From the cell containing the given text, extract its center point as (X, Y) coordinate. 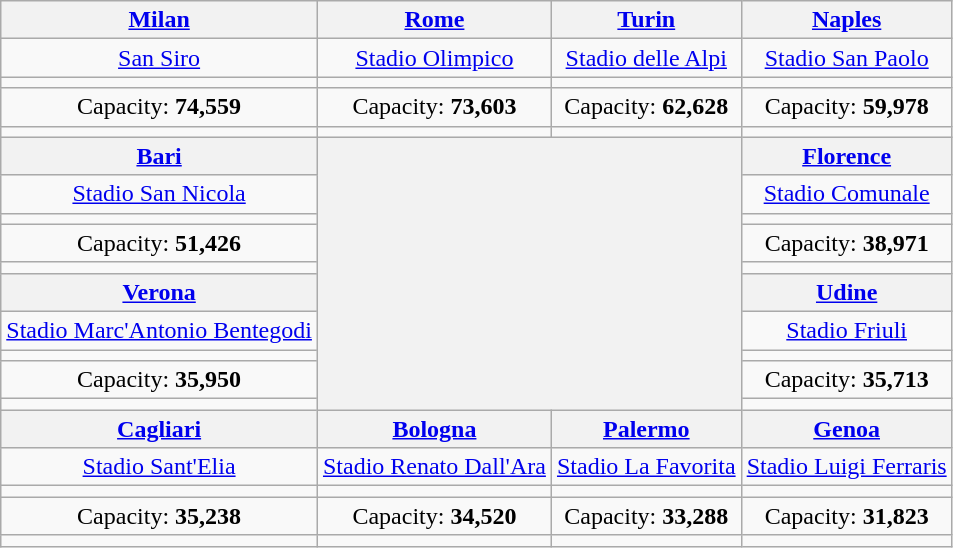
Cagliari (160, 429)
Capacity: 73,603 (434, 107)
Stadio La Favorita (646, 467)
Genoa (846, 429)
Turin (646, 20)
Stadio Sant'Elia (160, 467)
Capacity: 34,520 (434, 516)
Naples (846, 20)
Stadio Friuli (846, 330)
Stadio delle Alpi (646, 58)
Capacity: 31,823 (846, 516)
Capacity: 74,559 (160, 107)
Capacity: 62,628 (646, 107)
Stadio Comunale (846, 194)
Capacity: 35,950 (160, 380)
Capacity: 59,978 (846, 107)
Capacity: 38,971 (846, 243)
Stadio Olimpico (434, 58)
Stadio Renato Dall'Ara (434, 467)
Florence (846, 156)
Udine (846, 292)
Milan (160, 20)
Capacity: 35,713 (846, 380)
Stadio Luigi Ferraris (846, 467)
Capacity: 35,238 (160, 516)
Bari (160, 156)
Verona (160, 292)
Rome (434, 20)
Bologna (434, 429)
Stadio San Nicola (160, 194)
San Siro (160, 58)
Capacity: 51,426 (160, 243)
Capacity: 33,288 (646, 516)
Stadio Marc'Antonio Bentegodi (160, 330)
Stadio San Paolo (846, 58)
Palermo (646, 429)
